For the text-containing cell, return its midpoint in [x, y] coordinate format. 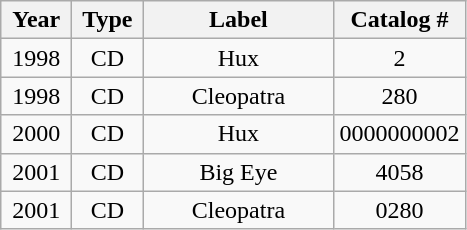
2000 [36, 134]
Type [108, 20]
280 [400, 96]
0000000002 [400, 134]
Year [36, 20]
0280 [400, 210]
Big Eye [238, 172]
4058 [400, 172]
Label [238, 20]
Catalog # [400, 20]
2 [400, 58]
